Return the [X, Y] coordinate for the center point of the cell that contains the specified text.  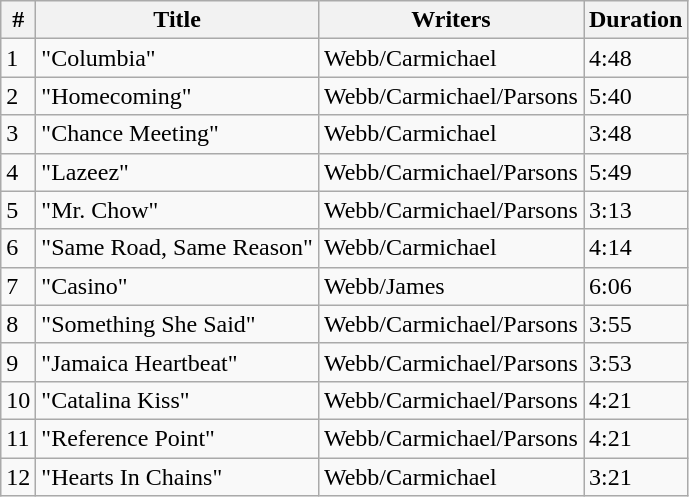
5 [18, 210]
3:21 [636, 477]
Duration [636, 20]
"Homecoming" [178, 96]
Webb/James [450, 286]
3 [18, 134]
11 [18, 438]
3:13 [636, 210]
"Jamaica Heartbeat" [178, 362]
8 [18, 324]
"Same Road, Same Reason" [178, 248]
"Something She Said" [178, 324]
5:49 [636, 172]
Title [178, 20]
"Columbia" [178, 58]
"Lazeez" [178, 172]
9 [18, 362]
"Hearts In Chains" [178, 477]
"Reference Point" [178, 438]
7 [18, 286]
"Chance Meeting" [178, 134]
3:55 [636, 324]
3:53 [636, 362]
6 [18, 248]
2 [18, 96]
4 [18, 172]
6:06 [636, 286]
4:14 [636, 248]
Writers [450, 20]
"Catalina Kiss" [178, 400]
3:48 [636, 134]
1 [18, 58]
10 [18, 400]
"Mr. Chow" [178, 210]
12 [18, 477]
5:40 [636, 96]
"Casino" [178, 286]
# [18, 20]
4:48 [636, 58]
